Search for the cell housing the specified text and yield its [x, y] center coordinate. 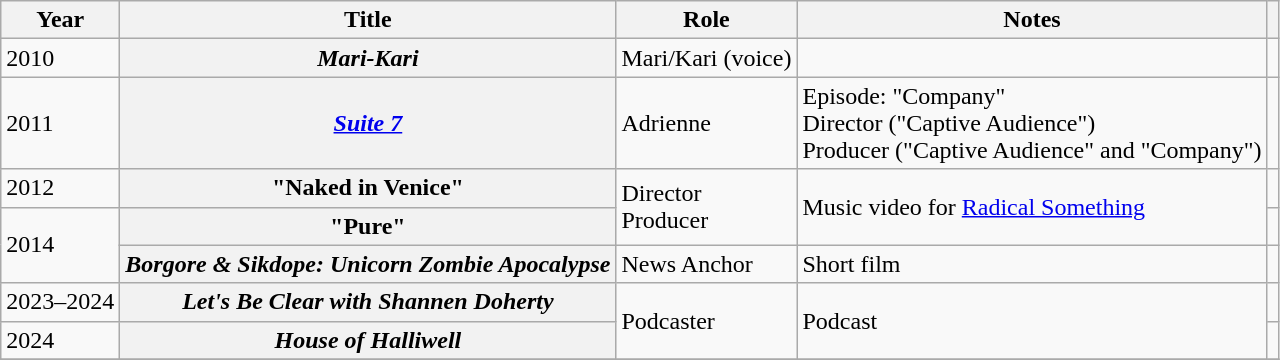
Music video for Radical Something [1032, 207]
Short film [1032, 264]
Role [706, 20]
2011 [60, 123]
2024 [60, 340]
2012 [60, 188]
Adrienne [706, 123]
House of Halliwell [368, 340]
Suite 7 [368, 123]
2010 [60, 58]
Mari/Kari (voice) [706, 58]
2023–2024 [60, 302]
Podcaster [706, 321]
Episode: "Company"Director ("Captive Audience") Producer ("Captive Audience" and "Company") [1032, 123]
Let's Be Clear with Shannen Doherty [368, 302]
News Anchor [706, 264]
Year [60, 20]
"Pure" [368, 226]
"Naked in Venice" [368, 188]
Podcast [1032, 321]
Mari-Kari [368, 58]
2014 [60, 245]
Title [368, 20]
Borgore & Sikdope: Unicorn Zombie Apocalypse [368, 264]
Notes [1032, 20]
DirectorProducer [706, 207]
